From the cell containing the given text, extract its center point as [X, Y] coordinate. 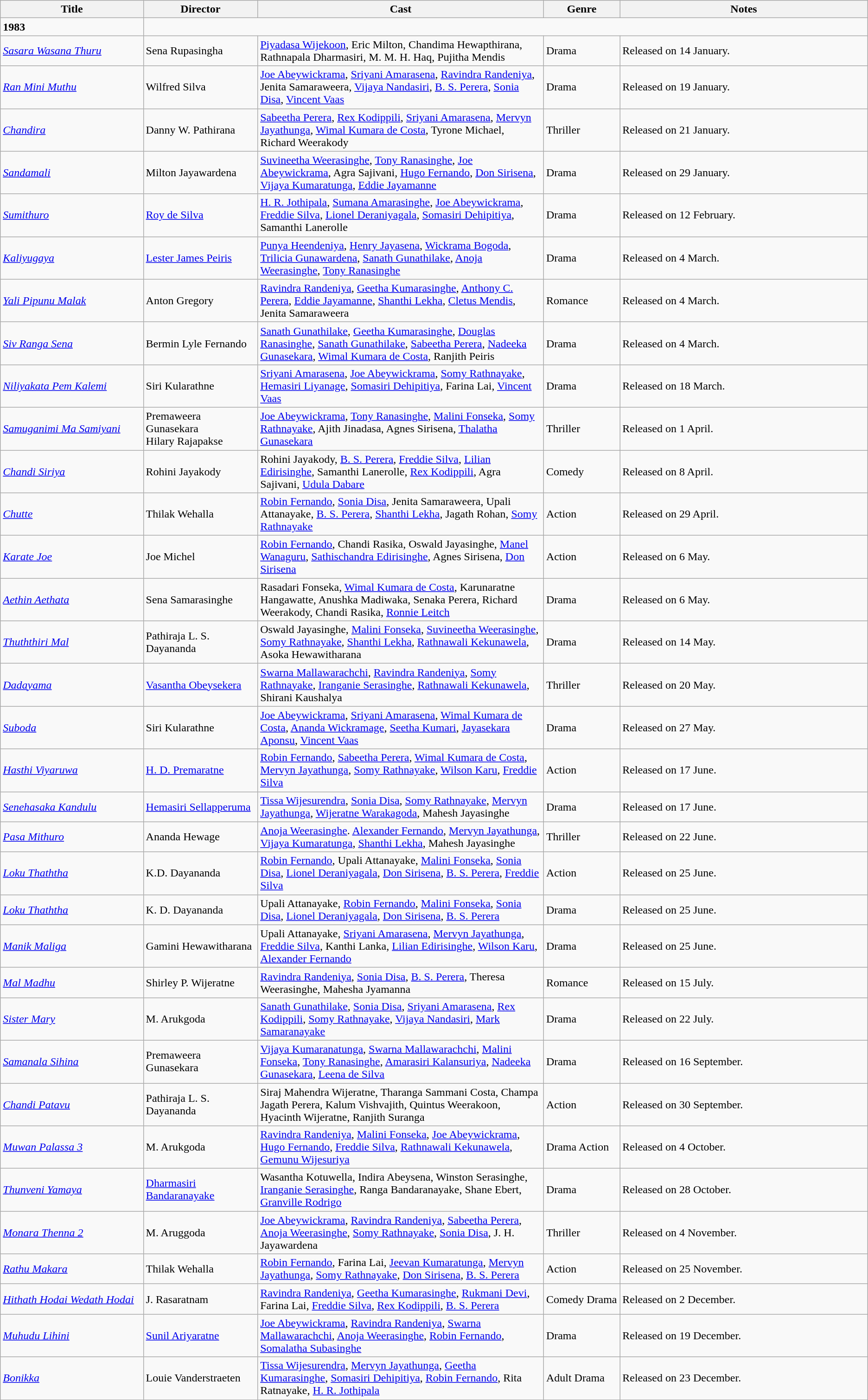
Released on 16 September. [744, 1061]
Hemasiri Sellapperuma [200, 807]
Robin Fernando, Sonia Disa, Jenita Samaraweera, Upali Attanayake, B. S. Perera, Shanthi Lekha, Jagath Rohan, Somy Rathnayake [401, 514]
Dharmasiri Bandaranayake [200, 1190]
Wasantha Kotuwella, Indira Abeysena, Winston Serasinghe, Iranganie Serasinghe, Ranga Bandaranayake, Shane Ebert, Granville Rodrigo [401, 1190]
Hasthi Viyaruwa [72, 770]
Danny W. Pathirana [200, 130]
Vasantha Obeysekera [200, 685]
Siv Ranga Sena [72, 343]
J. Rasaratnam [200, 1299]
Sumithuro [72, 215]
Sena Samarasinghe [200, 600]
K.D. Dayananda [200, 873]
Ravindra Randeniya, Sonia Disa, B. S. Perera, Theresa Weerasinghe, Mahesha Jyamanna [401, 982]
Released on 27 May. [744, 728]
Title [72, 9]
Karate Joe [72, 557]
Shirley P. Wijeratne [200, 982]
Released on 14 January. [744, 51]
Chandi Siriya [72, 471]
Genre [581, 9]
Bermin Lyle Fernando [200, 343]
Premaweera Gunasekara Hilary Rajapakse [200, 428]
Rathu Makara [72, 1269]
Tissa Wijesurendra, Sonia Disa, Somy Rathnayake, Mervyn Jayathunga, Wijeratne Warakagoda, Mahesh Jayasinghe [401, 807]
Released on 29 April. [744, 514]
Anoja Weerasinghe. Alexander Fernando, Mervyn Jayathunga, Vijaya Kumaratunga, Shanthi Lekha, Mahesh Jayasinghe [401, 837]
Senehasaka Kandulu [72, 807]
H. D. Premaratne [200, 770]
Piyadasa Wijekoon, Eric Milton, Chandima Hewapthirana, Rathnapala Dharmasiri, M. M. H. Haq, Pujitha Mendis [401, 51]
Joe Abeywickrama, Ravindra Randeniya, Sabeetha Perera, Anoja Weerasinghe, Somy Rathnayake, Sonia Disa, J. H. Jayawardena [401, 1233]
Released on 4 October. [744, 1147]
Swarna Mallawarachchi, Ravindra Randeniya, Somy Rathnayake, Iranganie Serasinghe, Rathnawali Kekunawela, Shirani Kaushalya [401, 685]
Gamini Hewawitharana [200, 946]
Samanala Sihina [72, 1061]
Upali Attanayake, Sriyani Amarasena, Mervyn Jayathunga, Freddie Silva, Kanthi Lanka, Lilian Edirisinghe, Wilson Karu, Alexander Fernando [401, 946]
Premaweera Gunasekara [200, 1061]
Ravindra Randeniya, Malini Fonseka, Joe Abeywickrama, Hugo Fernando, Freddie Silva, Rathnawali Kekunawela, Gemunu Wijesuriya [401, 1147]
Rasadari Fonseka, Wimal Kumara de Costa, Karunaratne Hangawatte, Anushka Madiwaka, Senaka Perera, Richard Weerakody, Chandi Rasika, Ronnie Leitch [401, 600]
Released on 23 December. [744, 1378]
Released on 25 November. [744, 1269]
Ravindra Randeniya, Geetha Kumarasinghe, Anthony C. Perera, Eddie Jayamanne, Shanthi Lekha, Cletus Mendis, Jenita Samaraweera [401, 300]
Louie Vanderstraeten [200, 1378]
Lester James Peiris [200, 258]
Sandamali [72, 173]
Ran Mini Muthu [72, 87]
Released on 28 October. [744, 1190]
Muwan Palassa 3 [72, 1147]
Chutte [72, 514]
Joe Michel [200, 557]
Released on 22 July. [744, 1019]
Cast [401, 9]
Released on 15 July. [744, 982]
H. R. Jothipala, Sumana Amarasinghe, Joe Abeywickrama, Freddie Silva, Lionel Deraniyagala, Somasiri Dehipitiya, Samanthi Lanerolle [401, 215]
Tissa Wijesurendra, Mervyn Jayathunga, Geetha Kumarasinghe, Somasiri Dehipitiya, Robin Fernando, Rita Ratnayake, H. R. Jothipala [401, 1378]
Released on 2 December. [744, 1299]
Released on 30 September. [744, 1105]
M. Aruggoda [200, 1233]
Pasa Mithuro [72, 837]
Released on 18 March. [744, 386]
Sena Rupasingha [200, 51]
K. D. Dayananda [200, 910]
Director [200, 9]
Anton Gregory [200, 300]
Oswald Jayasinghe, Malini Fonseka, Suvineetha Weerasinghe, Somy Rathnayake, Shanthi Lekha, Rathnawali Kekunawela, Asoka Hewawitharana [401, 642]
Niliyakata Pem Kalemi [72, 386]
Manik Maliga [72, 946]
Bonikka [72, 1378]
Upali Attanayake, Robin Fernando, Malini Fonseka, Sonia Disa, Lionel Deraniyagala, Don Sirisena, B. S. Perera [401, 910]
Milton Jayawardena [200, 173]
Robin Fernando, Upali Attanayake, Malini Fonseka, Sonia Disa, Lionel Deraniyagala, Don Sirisena, B. S. Perera, Freddie Silva [401, 873]
Robin Fernando, Chandi Rasika, Oswald Jayasinghe, Manel Wanaguru, Sathischandra Edirisinghe, Agnes Sirisena, Don Sirisena [401, 557]
Comedy [581, 471]
Rohini Jayakody, B. S. Perera, Freddie Silva, Lilian Edirisinghe, Samanthi Lanerolle, Rex Kodippili, Agra Sajivani, Udula Dabare [401, 471]
Rohini Jayakody [200, 471]
Joe Abeywickrama, Ravindra Randeniya, Swarna Mallawarachchi, Anoja Weerasinghe, Robin Fernando, Somalatha Subasinghe [401, 1336]
Sasara Wasana Thuru [72, 51]
Sriyani Amarasena, Joe Abeywickrama, Somy Rathnayake, Hemasiri Liyanage, Somasiri Dehipitiya, Farina Lai, Vincent Vaas [401, 386]
Robin Fernando, Farina Lai, Jeevan Kumaratunga, Mervyn Jayathunga, Somy Rathnayake, Don Sirisena, B. S. Perera [401, 1269]
Sister Mary [72, 1019]
Released on 20 May. [744, 685]
Thunveni Yamaya [72, 1190]
Released on 12 February. [744, 215]
Released on 8 April. [744, 471]
Vijaya Kumaranatunga, Swarna Mallawarachchi, Malini Fonseka, Tony Ranasinghe, Amarasiri Kalansuriya, Nadeeka Gunasekara, Leena de Silva [401, 1061]
Thuththiri Mal [72, 642]
Muhudu Lihini [72, 1336]
Released on 22 June. [744, 837]
Comedy Drama [581, 1299]
Released on 19 December. [744, 1336]
Notes [744, 9]
Drama Action [581, 1147]
Joe Abeywickrama, Tony Ranasinghe, Malini Fonseka, Somy Rathnayake, Ajith Jinadasa, Agnes Sirisena, Thalatha Gunasekara [401, 428]
Robin Fernando, Sabeetha Perera, Wimal Kumara de Costa, Mervyn Jayathunga, Somy Rathnayake, Wilson Karu, Freddie Silva [401, 770]
Released on 1 April. [744, 428]
Adult Drama [581, 1378]
Suboda [72, 728]
Aethin Aethata [72, 600]
Released on 19 January. [744, 87]
Released on 4 November. [744, 1233]
Hithath Hodai Wedath Hodai [72, 1299]
Sunil Ariyaratne [200, 1336]
Yali Pipunu Malak [72, 300]
Monara Thenna 2 [72, 1233]
Siraj Mahendra Wijeratne, Tharanga Sammani Costa, Champa Jagath Perera, Kalum Vishvajith, Quintus Weerakoon, Hyacinth Wijeratne, Ranjith Suranga [401, 1105]
Mal Madhu [72, 982]
Samuganimi Ma Samiyani [72, 428]
Joe Abeywickrama, Sriyani Amarasena, Wimal Kumara de Costa, Ananda Wickramage, Seetha Kumari, Jayasekara Aponsu, Vincent Vaas [401, 728]
Chandira [72, 130]
Sanath Gunathilake, Sonia Disa, Sriyani Amarasena, Rex Kodippili, Somy Rathnayake, Vijaya Nandasiri, Mark Samaranayake [401, 1019]
Released on 21 January. [744, 130]
Sabeetha Perera, Rex Kodippili, Sriyani Amarasena, Mervyn Jayathunga, Wimal Kumara de Costa, Tyrone Michael, Richard Weerakody [401, 130]
Joe Abeywickrama, Sriyani Amarasena, Ravindra Randeniya, Jenita Samaraweera, Vijaya Nandasiri, B. S. Perera, Sonia Disa, Vincent Vaas [401, 87]
Roy de Silva [200, 215]
Chandi Patavu [72, 1105]
Released on 29 January. [744, 173]
Released on 14 May. [744, 642]
Ananda Hewage [200, 837]
Punya Heendeniya, Henry Jayasena, Wickrama Bogoda, Trilicia Gunawardena, Sanath Gunathilake, Anoja Weerasinghe, Tony Ranasinghe [401, 258]
Dadayama [72, 685]
Wilfred Silva [200, 87]
Kaliyugaya [72, 258]
1983 [72, 27]
Suvineetha Weerasinghe, Tony Ranasinghe, Joe Abeywickrama, Agra Sajivani, Hugo Fernando, Don Sirisena, Vijaya Kumaratunga, Eddie Jayamanne [401, 173]
Ravindra Randeniya, Geetha Kumarasinghe, Rukmani Devi, Farina Lai, Freddie Silva, Rex Kodippili, B. S. Perera [401, 1299]
